Search for the cell housing the specified text and yield its (x, y) center coordinate. 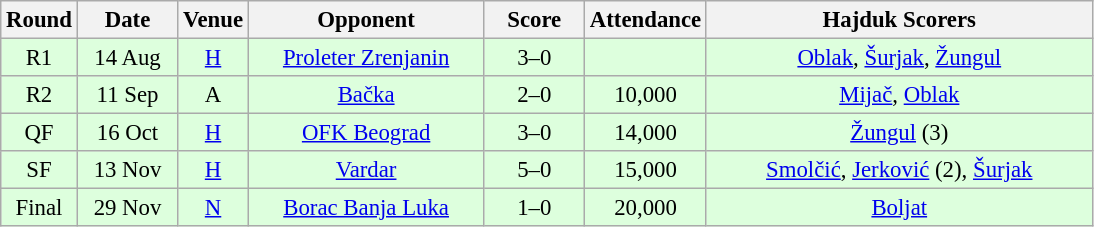
20,000 (646, 208)
14 Aug (128, 58)
R1 (39, 58)
N (214, 208)
OFK Beograd (366, 133)
Venue (214, 20)
R2 (39, 95)
Score (534, 20)
Opponent (366, 20)
2–0 (534, 95)
Oblak, Šurjak, Žungul (899, 58)
29 Nov (128, 208)
Final (39, 208)
QF (39, 133)
SF (39, 170)
A (214, 95)
10,000 (646, 95)
Žungul (3) (899, 133)
Attendance (646, 20)
16 Oct (128, 133)
Date (128, 20)
Bačka (366, 95)
15,000 (646, 170)
14,000 (646, 133)
1–0 (534, 208)
13 Nov (128, 170)
Hajduk Scorers (899, 20)
Proleter Zrenjanin (366, 58)
Boljat (899, 208)
Vardar (366, 170)
Borac Banja Luka (366, 208)
5–0 (534, 170)
Smolčić, Jerković (2), Šurjak (899, 170)
Mijač, Oblak (899, 95)
11 Sep (128, 95)
Round (39, 20)
